Extract the (x, y) coordinate from the center of the cell holding the provided text.  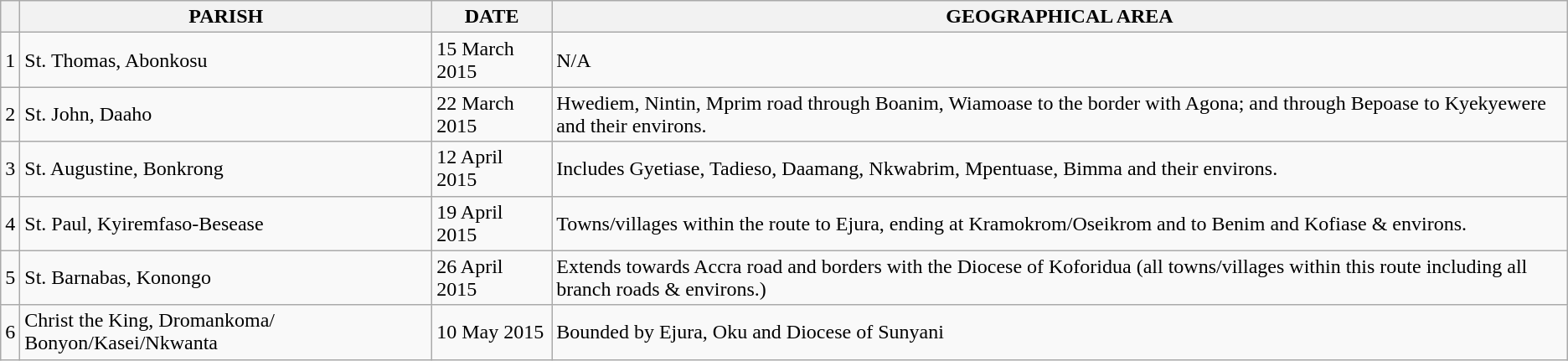
DATE (493, 17)
1 (10, 60)
2 (10, 114)
Towns/villages within the route to Ejura, ending at Kramokrom/Oseikrom and to Benim and Kofiase & environs. (1060, 223)
6 (10, 332)
22 March 2015 (493, 114)
Includes Gyetiase, Tadieso, Daamang, Nkwabrim, Mpentuase, Bimma and their environs. (1060, 169)
15 March 2015 (493, 60)
St. John, Daaho (226, 114)
St. Thomas, Abonkosu (226, 60)
St. Paul, Kyiremfaso-Besease (226, 223)
GEOGRAPHICAL AREA (1060, 17)
St. Augustine, Bonkrong (226, 169)
St. Barnabas, Konongo (226, 278)
19 April 2015 (493, 223)
Hwediem, Nintin, Mprim road through Boanim, Wiamoase to the border with Agona; and through Bepoase to Kyekyewere and their environs. (1060, 114)
PARISH (226, 17)
12 April 2015 (493, 169)
Extends towards Accra road and borders with the Diocese of Koforidua (all towns/villages within this route including all branch roads & environs.) (1060, 278)
10 May 2015 (493, 332)
5 (10, 278)
26 April 2015 (493, 278)
N/A (1060, 60)
4 (10, 223)
Christ the King, Dromankoma/ Bonyon/Kasei/Nkwanta (226, 332)
Bounded by Ejura, Oku and Diocese of Sunyani (1060, 332)
3 (10, 169)
